Search for the cell housing the specified text and yield its (x, y) center coordinate. 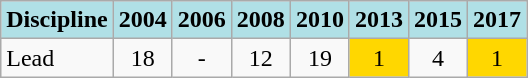
2008 (260, 20)
18 (142, 58)
2013 (378, 20)
12 (260, 58)
2017 (498, 20)
4 (438, 58)
- (202, 58)
2004 (142, 20)
2010 (320, 20)
Discipline (57, 20)
2015 (438, 20)
Lead (57, 58)
2006 (202, 20)
19 (320, 58)
